Return [X, Y] of the center of cell containing provided text 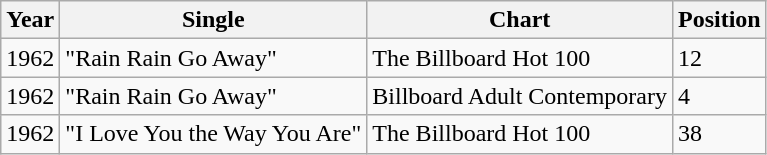
Billboard Adult Contemporary [520, 96]
Chart [520, 20]
38 [719, 134]
Year [30, 20]
"I Love You the Way You Are" [214, 134]
Single [214, 20]
Position [719, 20]
12 [719, 58]
4 [719, 96]
